For the text-containing cell, return its midpoint in [X, Y] coordinate format. 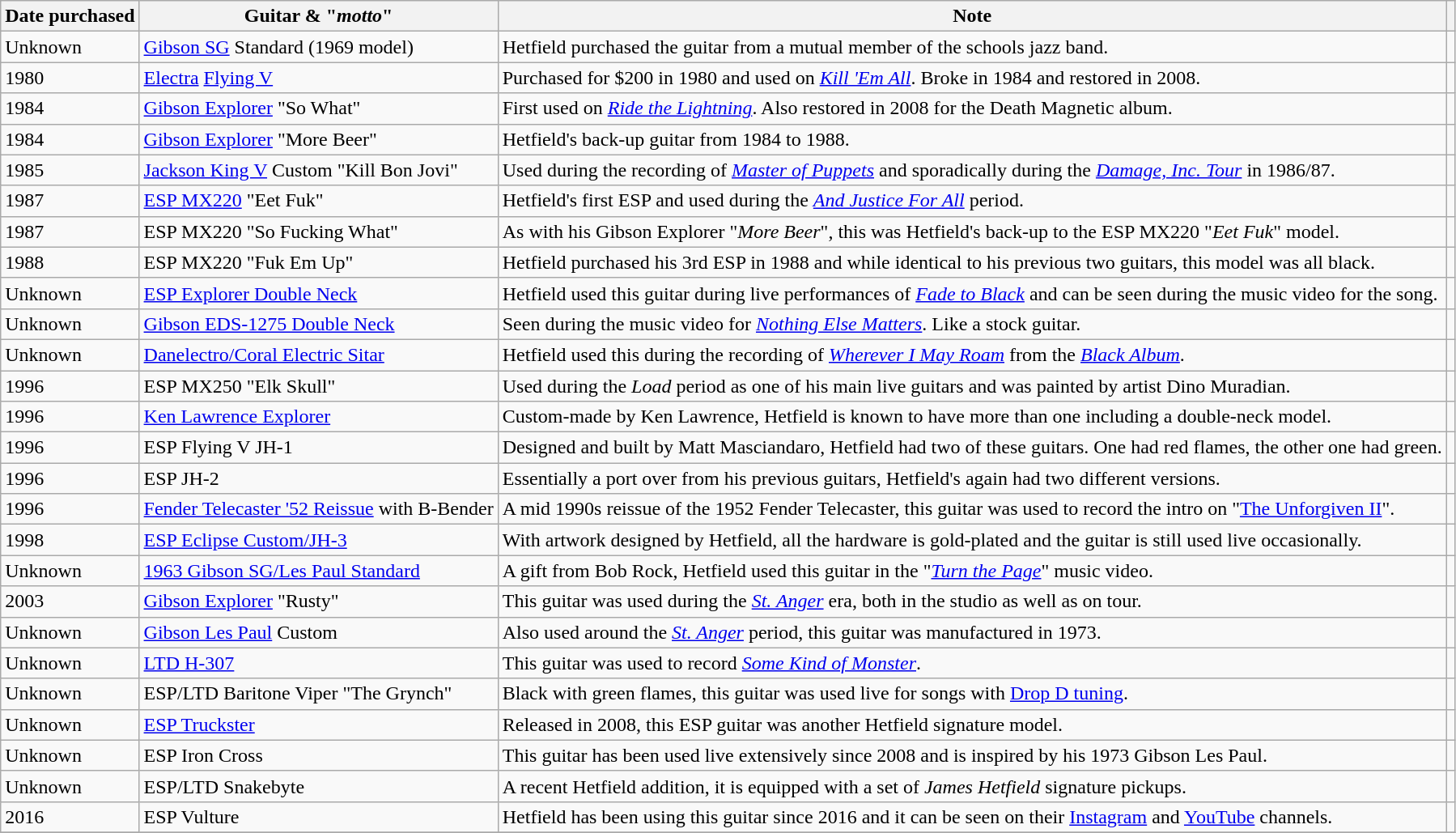
Also used around the St. Anger period, this guitar was manufactured in 1973. [972, 632]
ESP Explorer Double Neck [319, 293]
A gift from Bob Rock, Hetfield used this guitar in the "Turn the Page" music video. [972, 571]
LTD H-307 [319, 663]
This guitar was used to record Some Kind of Monster. [972, 663]
Released in 2008, this ESP guitar was another Hetfield signature model. [972, 725]
As with his Gibson Explorer "More Beer", this was Hetfield's back-up to the ESP MX220 "Eet Fuk" model. [972, 232]
ESP/LTD Snakebyte [319, 786]
Danelectro/Coral Electric Sitar [319, 355]
Ken Lawrence Explorer [319, 417]
First used on Ride the Lightning. Also restored in 2008 for the Death Magnetic album. [972, 108]
ESP MX220 "Fuk Em Up" [319, 262]
1988 [70, 262]
Guitar & "motto" [319, 16]
ESP Truckster [319, 725]
Hetfield purchased the guitar from a mutual member of the schools jazz band. [972, 47]
Essentially a port over from his previous guitars, Hetfield's again had two different versions. [972, 478]
Hetfield purchased his 3rd ESP in 1988 and while identical to his previous two guitars, this model was all black. [972, 262]
ESP MX250 "Elk Skull" [319, 386]
Electra Flying V [319, 78]
Gibson Explorer "So What" [319, 108]
A recent Hetfield addition, it is equipped with a set of James Hetfield signature pickups. [972, 786]
This guitar was used during the St. Anger era, both in the studio as well as on tour. [972, 601]
With artwork designed by Hetfield, all the hardware is gold-plated and the guitar is still used live occasionally. [972, 540]
Black with green flames, this guitar was used live for songs with Drop D tuning. [972, 694]
Gibson EDS-1275 Double Neck [319, 324]
1963 Gibson SG/Les Paul Standard [319, 571]
1985 [70, 170]
ESP JH-2 [319, 478]
2003 [70, 601]
This guitar has been used live extensively since 2008 and is inspired by his 1973 Gibson Les Paul. [972, 755]
2016 [70, 817]
1980 [70, 78]
Custom-made by Ken Lawrence, Hetfield is known to have more than one including a double-neck model. [972, 417]
ESP MX220 "Eet Fuk" [319, 201]
Gibson Les Paul Custom [319, 632]
ESP Iron Cross [319, 755]
Used during the recording of Master of Puppets and sporadically during the Damage, Inc. Tour in 1986/87. [972, 170]
1998 [70, 540]
Hetfield used this during the recording of Wherever I May Roam from the Black Album. [972, 355]
Designed and built by Matt Masciandaro, Hetfield had two of these guitars. One had red flames, the other one had green. [972, 448]
Gibson Explorer "Rusty" [319, 601]
ESP Flying V JH-1 [319, 448]
Hetfield used this guitar during live performances of Fade to Black and can be seen during the music video for the song. [972, 293]
Hetfield has been using this guitar since 2016 and it can be seen on their Instagram and YouTube channels. [972, 817]
ESP Vulture [319, 817]
ESP MX220 "So Fucking What" [319, 232]
Purchased for $200 in 1980 and used on Kill 'Em All. Broke in 1984 and restored in 2008. [972, 78]
Jackson King V Custom "Kill Bon Jovi" [319, 170]
Seen during the music video for Nothing Else Matters. Like a stock guitar. [972, 324]
ESP Eclipse Custom/JH-3 [319, 540]
A mid 1990s reissue of the 1952 Fender Telecaster, this guitar was used to record the intro on "The Unforgiven II". [972, 509]
Used during the Load period as one of his main live guitars and was painted by artist Dino Muradian. [972, 386]
Note [972, 16]
Gibson SG Standard (1969 model) [319, 47]
Hetfield's back-up guitar from 1984 to 1988. [972, 139]
Fender Telecaster '52 Reissue with B-Bender [319, 509]
Gibson Explorer "More Beer" [319, 139]
Date purchased [70, 16]
ESP/LTD Baritone Viper "The Grynch" [319, 694]
Hetfield's first ESP and used during the And Justice For All period. [972, 201]
